Find where the given text appears and provide that cell's center as (X, Y) coordinate. 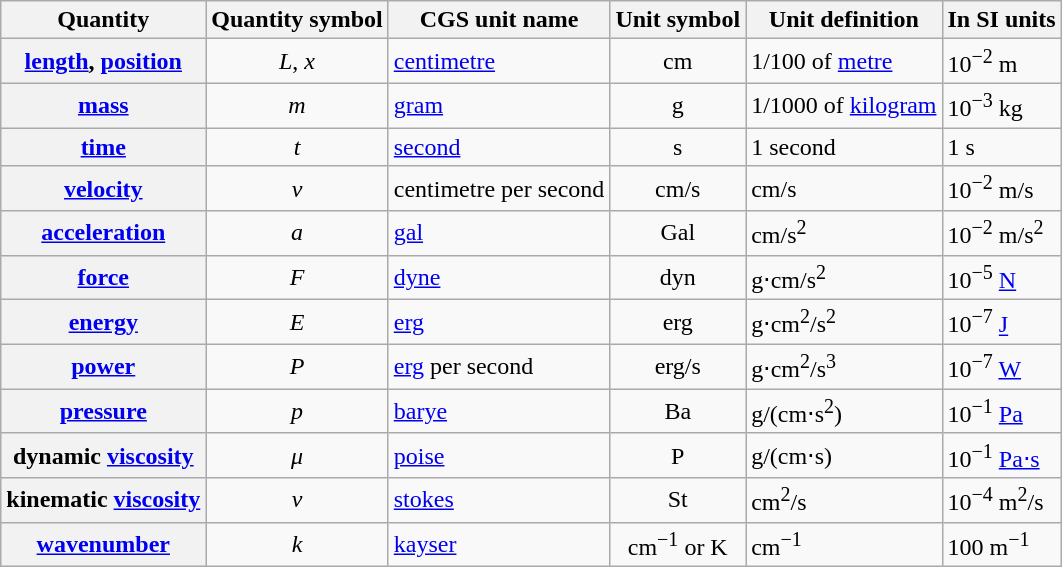
mass (104, 106)
10−1 Pa (1002, 412)
wavenumber (104, 544)
Quantity (104, 20)
s (678, 147)
dynamic viscosity (104, 456)
1 second (844, 147)
velocity (104, 188)
t (297, 147)
St (678, 500)
acceleration (104, 234)
energy (104, 322)
Ba (678, 412)
F (297, 278)
dyn (678, 278)
10−2 m/s2 (1002, 234)
force (104, 278)
k (297, 544)
10−1 Pa⋅s (1002, 456)
gal (499, 234)
CGS unit name (499, 20)
10−7 J (1002, 322)
In SI units (1002, 20)
cm (678, 62)
g/(cm⋅s) (844, 456)
1 s (1002, 147)
time (104, 147)
stokes (499, 500)
g (678, 106)
erg per second (499, 366)
1/100 of metre (844, 62)
E (297, 322)
cm−1 or K (678, 544)
10−4 m2/s (1002, 500)
cm/s2 (844, 234)
power (104, 366)
second (499, 147)
v (297, 188)
g⋅cm2/s3 (844, 366)
centimetre per second (499, 188)
Gal (678, 234)
a (297, 234)
gram (499, 106)
L, x (297, 62)
g/(cm⋅s2) (844, 412)
Quantity symbol (297, 20)
m (297, 106)
Unit definition (844, 20)
kinematic viscosity (104, 500)
pressure (104, 412)
ν (297, 500)
10−7 W (1002, 366)
p (297, 412)
100 m−1 (1002, 544)
1/1000 of kilogram (844, 106)
g⋅cm2/s2 (844, 322)
10−3 kg (1002, 106)
cm2/s (844, 500)
10−2 m (1002, 62)
dyne (499, 278)
cm−1 (844, 544)
g⋅cm/s2 (844, 278)
centimetre (499, 62)
10−5 N (1002, 278)
Unit symbol (678, 20)
kayser (499, 544)
μ (297, 456)
length, position (104, 62)
10−2 m/s (1002, 188)
barye (499, 412)
poise (499, 456)
erg/s (678, 366)
